Extract the [x, y] coordinate from the center of the cell holding the provided text.  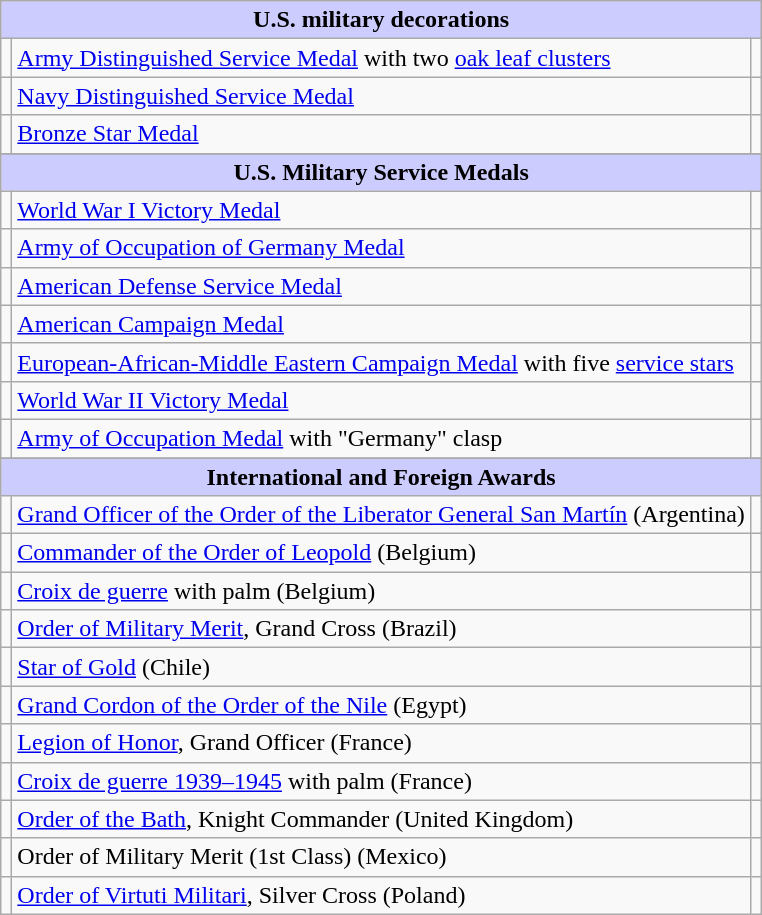
Legion of Honor, Grand Officer (France) [382, 743]
Army Distinguished Service Medal with two oak leaf clusters [382, 58]
World War II Victory Medal [382, 400]
Order of Military Merit (1st Class) (Mexico) [382, 857]
Croix de guerre 1939–1945 with palm (France) [382, 781]
American Defense Service Medal [382, 286]
Order of Military Merit, Grand Cross (Brazil) [382, 629]
Army of Occupation of Germany Medal [382, 248]
Star of Gold (Chile) [382, 667]
World War I Victory Medal [382, 210]
Commander of the Order of Leopold (Belgium) [382, 553]
Bronze Star Medal [382, 134]
Navy Distinguished Service Medal [382, 96]
American Campaign Medal [382, 324]
Grand Officer of the Order of the Liberator General San Martín (Argentina) [382, 515]
Army of Occupation Medal with "Germany" clasp [382, 438]
Grand Cordon of the Order of the Nile (Egypt) [382, 705]
Croix de guerre with palm (Belgium) [382, 591]
Order of the Bath, Knight Commander (United Kingdom) [382, 819]
U.S. military decorations [382, 20]
Order of Virtuti Militari, Silver Cross (Poland) [382, 895]
U.S. Military Service Medals [382, 172]
European-African-Middle Eastern Campaign Medal with five service stars [382, 362]
International and Foreign Awards [382, 477]
